Pinpoint the cell where the given text exists, returning its [X, Y] midpoint coordinate. 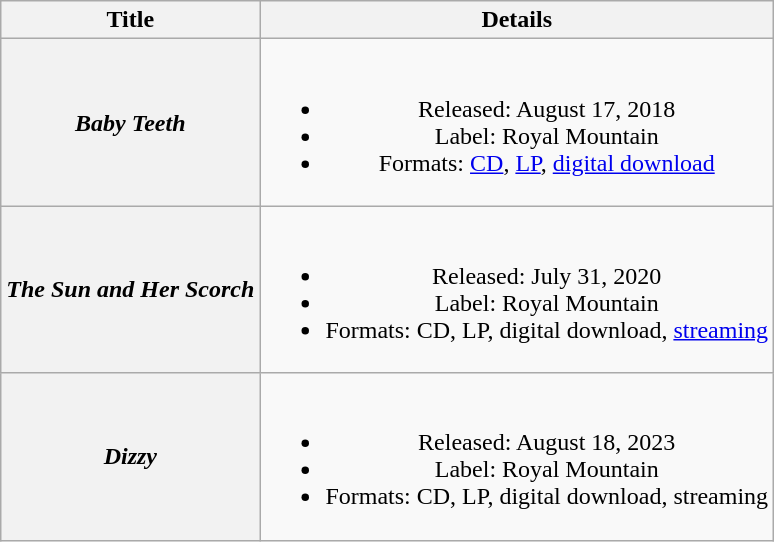
Released: August 18, 2023Label: Royal MountainFormats: CD, LP, digital download, streaming [517, 456]
Title [130, 20]
Released: August 17, 2018Label: Royal MountainFormats: CD, LP, digital download [517, 122]
The Sun and Her Scorch [130, 290]
Released: July 31, 2020Label: Royal MountainFormats: CD, LP, digital download, streaming [517, 290]
Baby Teeth [130, 122]
Dizzy [130, 456]
Details [517, 20]
